Locate the cell with the specified text and output its (X, Y) center coordinate. 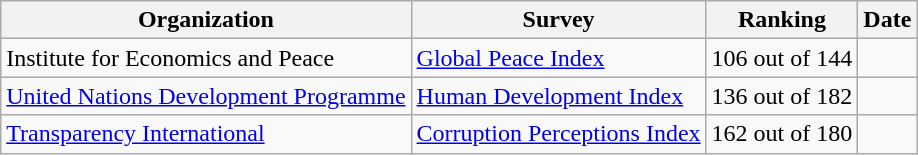
Human Development Index (558, 96)
136 out of 182 (782, 96)
Transparency International (206, 134)
Ranking (782, 20)
Global Peace Index (558, 58)
Corruption Perceptions Index (558, 134)
Organization (206, 20)
Date (888, 20)
United Nations Development Programme (206, 96)
Institute for Economics and Peace (206, 58)
162 out of 180 (782, 134)
106 out of 144 (782, 58)
Survey (558, 20)
